Return [X, Y] of the center of cell containing provided text 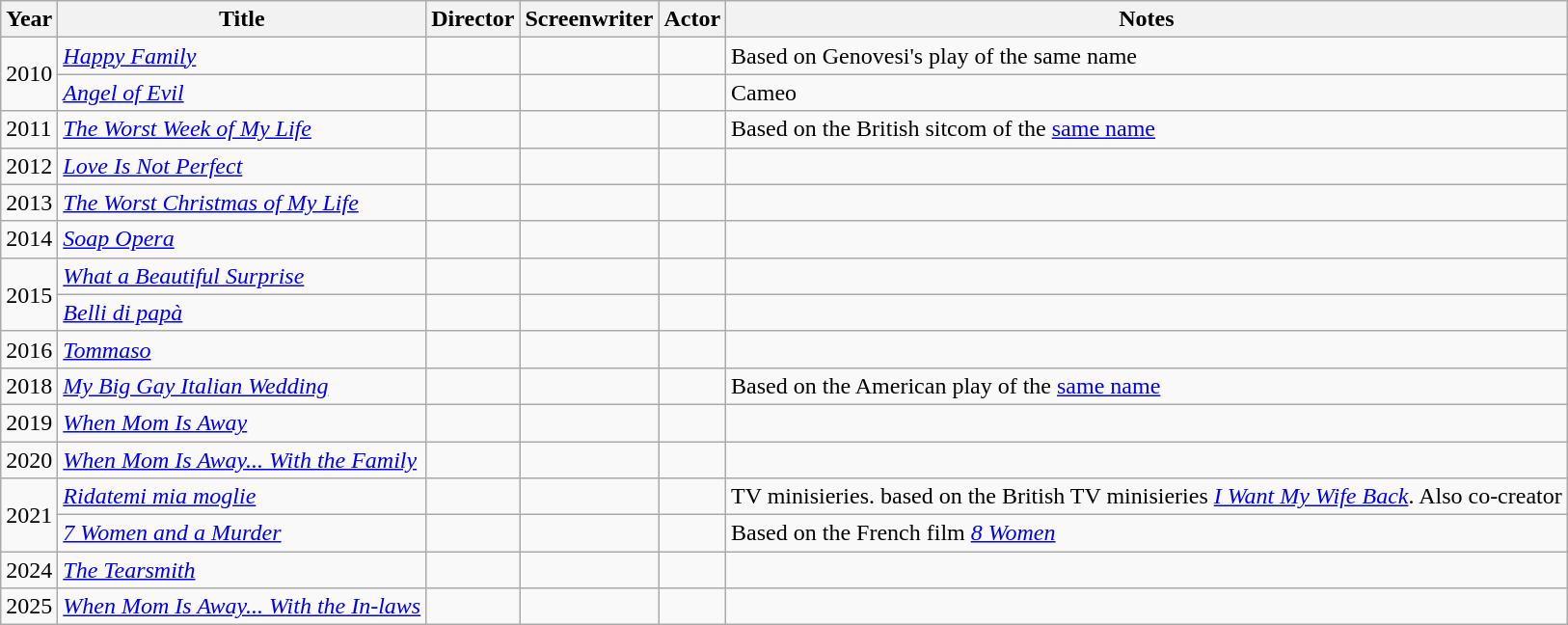
2012 [29, 166]
2010 [29, 74]
When Mom Is Away... With the Family [242, 460]
What a Beautiful Surprise [242, 276]
The Worst Christmas of My Life [242, 203]
2013 [29, 203]
Year [29, 19]
TV minisieries. based on the British TV minisieries I Want My Wife Back. Also co-creator [1148, 497]
Director [473, 19]
2018 [29, 386]
2014 [29, 239]
Cameo [1148, 93]
Notes [1148, 19]
Actor [692, 19]
Based on the American play of the same name [1148, 386]
Love Is Not Perfect [242, 166]
2016 [29, 349]
Ridatemi mia moglie [242, 497]
7 Women and a Murder [242, 533]
Based on the French film 8 Women [1148, 533]
The Tearsmith [242, 570]
2015 [29, 294]
2019 [29, 422]
My Big Gay Italian Wedding [242, 386]
2020 [29, 460]
Belli di papà [242, 312]
Title [242, 19]
The Worst Week of My Life [242, 129]
2024 [29, 570]
Based on Genovesi's play of the same name [1148, 56]
Based on the British sitcom of the same name [1148, 129]
2021 [29, 515]
Angel of Evil [242, 93]
When Mom Is Away [242, 422]
Tommaso [242, 349]
Happy Family [242, 56]
2025 [29, 607]
Screenwriter [589, 19]
When Mom Is Away... With the In-laws [242, 607]
Soap Opera [242, 239]
2011 [29, 129]
